For the text-containing cell, return its midpoint in (x, y) coordinate format. 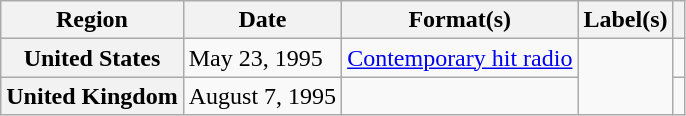
Date (262, 20)
Format(s) (460, 20)
Contemporary hit radio (460, 58)
Region (92, 20)
August 7, 1995 (262, 96)
United States (92, 58)
Label(s) (626, 20)
United Kingdom (92, 96)
May 23, 1995 (262, 58)
